Return the [X, Y] coordinate for the center point of the cell that contains the specified text.  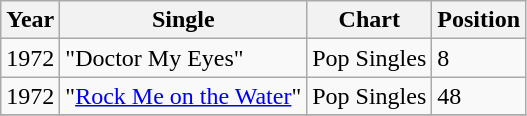
Chart [370, 20]
Single [184, 20]
Position [479, 20]
48 [479, 96]
Year [30, 20]
"Rock Me on the Water" [184, 96]
"Doctor My Eyes" [184, 58]
8 [479, 58]
